Output the [x, y] coordinate of the center of the cell containing the given text.  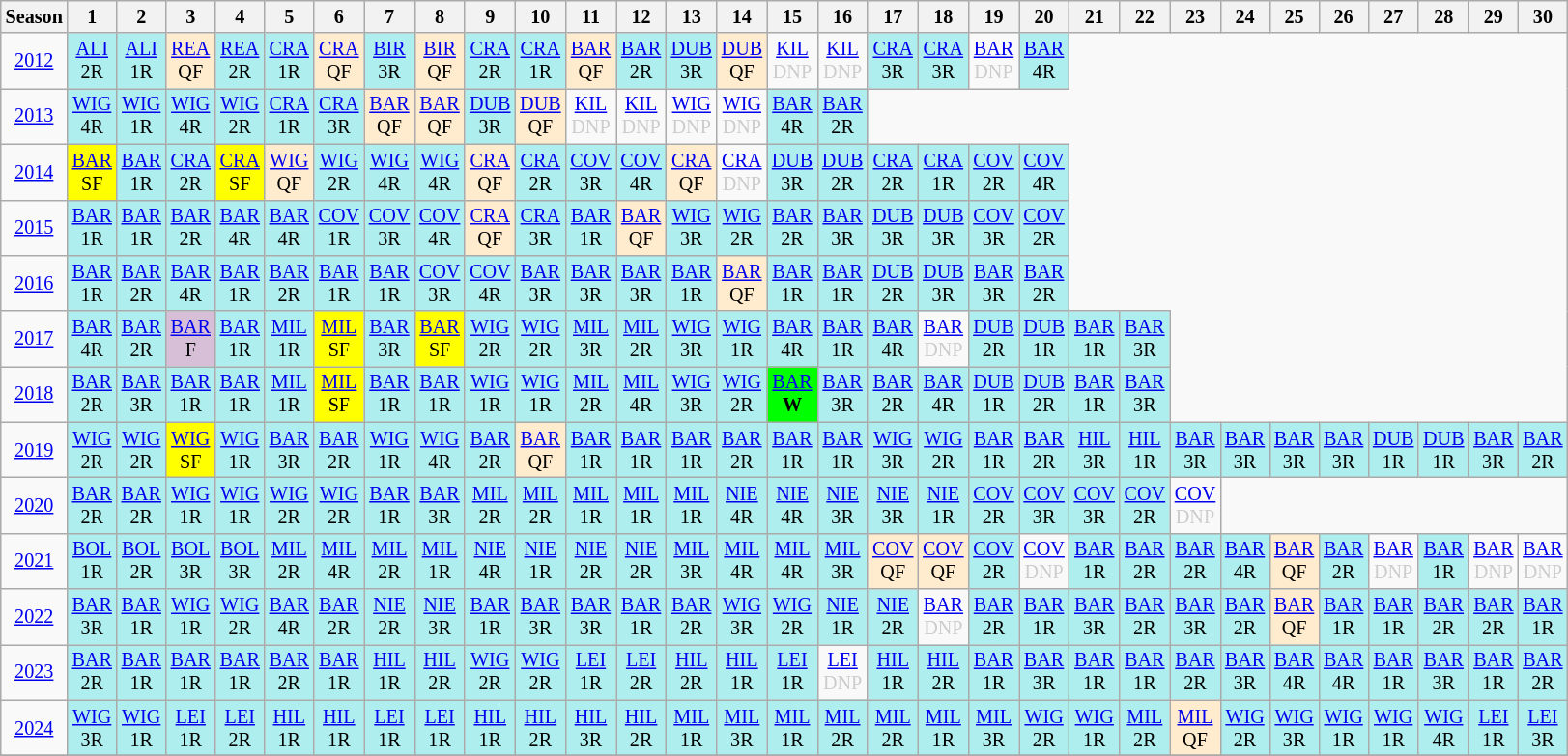
2017 [35, 339]
3 [191, 17]
21 [1095, 17]
2024 [35, 728]
ALI2R [93, 61]
23 [1195, 17]
29 [1494, 17]
LEI3R [1542, 728]
6 [339, 17]
28 [1443, 17]
BARF [191, 339]
MILQF [1195, 728]
30 [1542, 17]
19 [993, 17]
22 [1145, 17]
2019 [35, 450]
2012 [35, 61]
LEIDNP [842, 673]
2014 [35, 172]
2016 [35, 284]
11 [590, 17]
18 [943, 17]
14 [742, 17]
2015 [35, 228]
2023 [35, 673]
8 [440, 17]
2013 [35, 117]
CRASF [240, 172]
WIGSF [191, 450]
2022 [35, 617]
CRADNP [742, 172]
4 [240, 17]
2021 [35, 561]
ALI1R [141, 61]
2018 [35, 395]
BIRQF [440, 61]
24 [1244, 17]
9 [490, 17]
2020 [35, 506]
16 [842, 17]
17 [893, 17]
25 [1295, 17]
BOL1R [93, 561]
27 [1393, 17]
REA2R [240, 61]
12 [641, 17]
BOL2R [141, 561]
BIR3R [389, 61]
2 [141, 17]
BARW [792, 395]
7 [389, 17]
REAQF [191, 61]
WIGQF [290, 172]
10 [540, 17]
15 [792, 17]
13 [692, 17]
20 [1044, 17]
1 [93, 17]
COV1R [339, 228]
Season [35, 17]
5 [290, 17]
26 [1343, 17]
